For the text-containing cell, return its midpoint in (x, y) coordinate format. 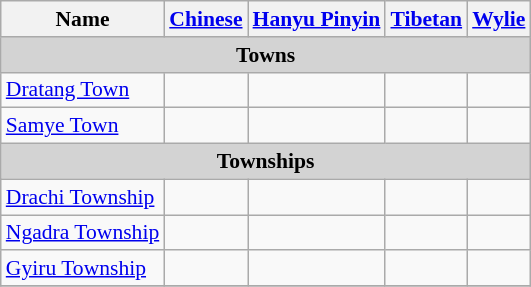
Samye Town (83, 126)
Drachi Township (83, 197)
Gyiru Township (83, 269)
Tibetan (426, 19)
Hanyu Pinyin (317, 19)
Chinese (206, 19)
Towns (266, 55)
Wylie (498, 19)
Ngadra Township (83, 233)
Townships (266, 162)
Name (83, 19)
Dratang Town (83, 90)
